Output the (x, y) coordinate of the center of the cell containing the given text.  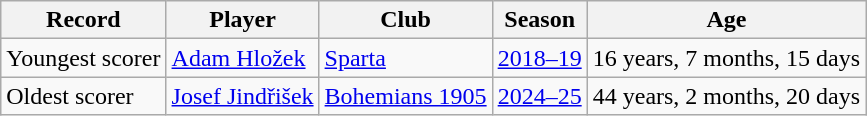
Sparta (406, 58)
Josef Jindřišek (242, 96)
Youngest scorer (84, 58)
Player (242, 20)
Oldest scorer (84, 96)
44 years, 2 months, 20 days (726, 96)
Age (726, 20)
Adam Hložek (242, 58)
Club (406, 20)
Bohemians 1905 (406, 96)
2024–25 (540, 96)
16 years, 7 months, 15 days (726, 58)
Season (540, 20)
Record (84, 20)
2018–19 (540, 58)
